Return the (X, Y) coordinate for the center point of the cell that contains the specified text.  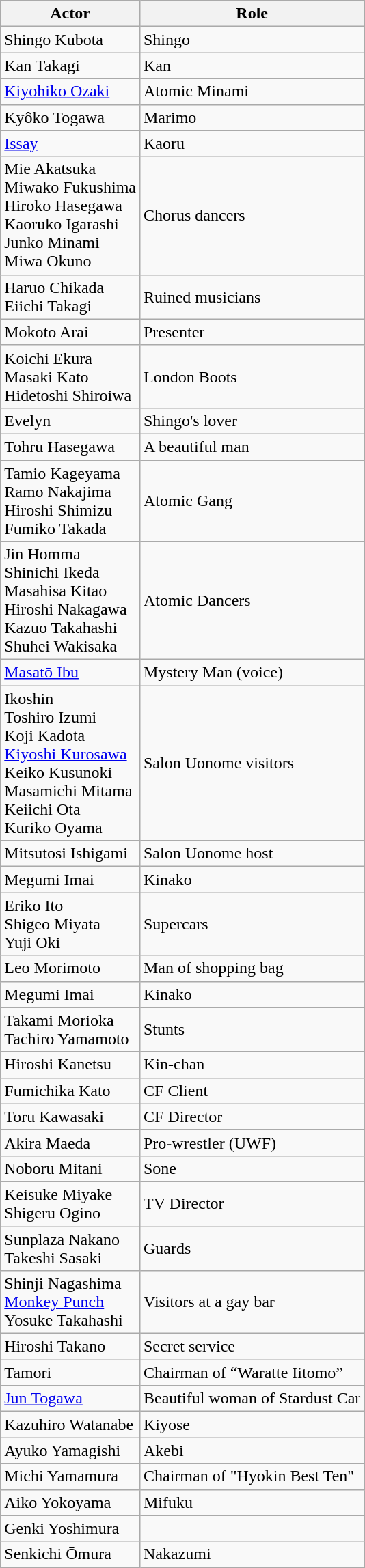
Stunts (252, 1030)
Toru Kawasaki (70, 1117)
Noboru Mitani (70, 1168)
Presenter (252, 332)
CF Director (252, 1117)
Man of shopping bag (252, 968)
Kan Takagi (70, 66)
Mifuku (252, 1502)
TV Director (252, 1203)
Akebi (252, 1451)
IkoshinToshiro IzumiKoji KadotaKiyoshi KurosawaKeiko KusunokiMasamichi MitamaKeiichi OtaKuriko Oyama (70, 764)
Kazuhiro Watanabe (70, 1425)
Pro-wrestler (UWF) (252, 1143)
Kiyose (252, 1425)
Salon Uonome host (252, 854)
Chorus dancers (252, 216)
Kyôko Togawa (70, 117)
Chairman of “Waratte Iitomo” (252, 1373)
Role (252, 14)
Mie AkatsukaMiwako FukushimaHiroko HasegawaKaoruko IgarashiJunko MinamiMiwa Okuno (70, 216)
Ruined musicians (252, 296)
Kin-chan (252, 1065)
Shingo's lover (252, 421)
Kaoru (252, 143)
Hiroshi Kanetsu (70, 1065)
Supercars (252, 924)
Atomic Dancers (252, 601)
Jin HommaShinichi IkedaMasahisa KitaoHiroshi NakagawaKazuo TakahashiShuhei Wakisaka (70, 601)
Tamori (70, 1373)
Marimo (252, 117)
Leo Morimoto (70, 968)
Shingo (252, 40)
Mitsutosi Ishigami (70, 854)
Secret service (252, 1347)
Visitors at a gay bar (252, 1302)
Hiroshi Takano (70, 1347)
Aiko Yokoyama (70, 1502)
Sunplaza NakanoTakeshi Sasaki (70, 1248)
Ayuko Yamagishi (70, 1451)
Mokoto Arai (70, 332)
Tohru Hasegawa (70, 447)
Haruo ChikadaEiichi Takagi (70, 296)
Kan (252, 66)
Evelyn (70, 421)
Jun Togawa (70, 1399)
Eriko ItoShigeo MiyataYuji Oki (70, 924)
Sone (252, 1168)
Atomic Gang (252, 501)
Atomic Minami (252, 92)
Fumichika Kato (70, 1091)
Koichi EkuraMasaki KatoHidetoshi Shiroiwa (70, 376)
Beautiful woman of Stardust Car (252, 1399)
Issay (70, 143)
Actor (70, 14)
London Boots (252, 376)
Tamio KageyamaRamo NakajimaHiroshi ShimizuFumiko Takada (70, 501)
Mystery Man (voice) (252, 673)
Genki Yoshimura (70, 1528)
Akira Maeda (70, 1143)
Chairman of "Hyokin Best Ten" (252, 1476)
Keisuke MiyakeShigeru Ogino (70, 1203)
Kiyohiko Ozaki (70, 92)
Shingo Kubota (70, 40)
CF Client (252, 1091)
Masatō Ibu (70, 673)
Salon Uonome visitors (252, 764)
Shinji NagashimaMonkey PunchYosuke Takahashi (70, 1302)
Nakazumi (252, 1554)
Guards (252, 1248)
Senkichi Ōmura (70, 1554)
A beautiful man (252, 447)
Takami MoriokaTachiro Yamamoto (70, 1030)
Michi Yamamura (70, 1476)
